Scan for the cell matching the given text and deliver its [X, Y] coordinate at center. 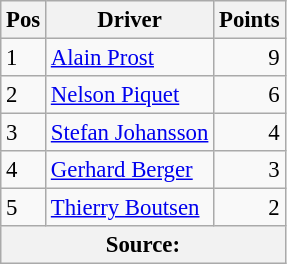
Thierry Boutsen [130, 208]
Pos [24, 20]
6 [250, 95]
5 [24, 208]
1 [24, 58]
Nelson Piquet [130, 95]
Alain Prost [130, 58]
Driver [130, 20]
Points [250, 20]
9 [250, 58]
Gerhard Berger [130, 170]
Stefan Johansson [130, 133]
Source: [143, 245]
